Scan for the cell matching the given text and deliver its (X, Y) coordinate at center. 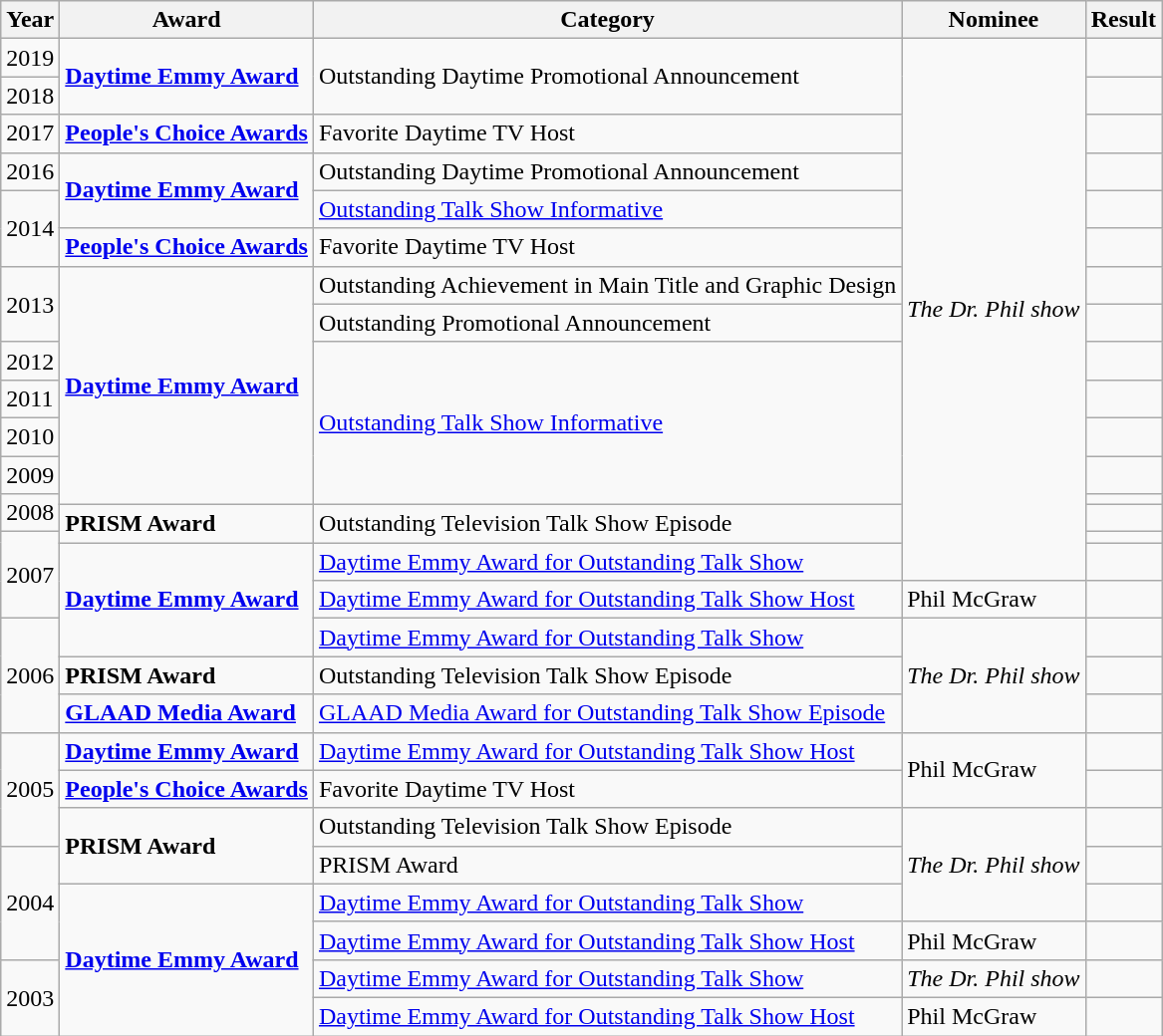
2006 (30, 675)
2017 (30, 133)
2011 (30, 398)
2007 (30, 576)
Outstanding Promotional Announcement (607, 323)
Award (187, 20)
Category (607, 20)
2012 (30, 361)
Outstanding Achievement in Main Title and Graphic Design (607, 285)
2008 (30, 513)
GLAAD Media Award for Outstanding Talk Show Episode (607, 713)
2005 (30, 789)
2019 (30, 58)
2009 (30, 475)
Year (30, 20)
2013 (30, 304)
GLAAD Media Award (187, 713)
2003 (30, 997)
2014 (30, 228)
2016 (30, 171)
2010 (30, 436)
2004 (30, 903)
Nominee (994, 20)
2018 (30, 96)
Result (1123, 20)
